Extract the [x, y] coordinate from the center of the cell holding the provided text.  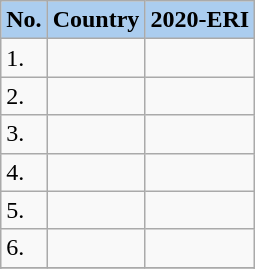
1. [24, 58]
3. [24, 134]
2020-ERI [200, 20]
5. [24, 210]
Country [96, 20]
4. [24, 172]
6. [24, 248]
No. [24, 20]
2. [24, 96]
